Locate the cell with the specified text and output its (x, y) center coordinate. 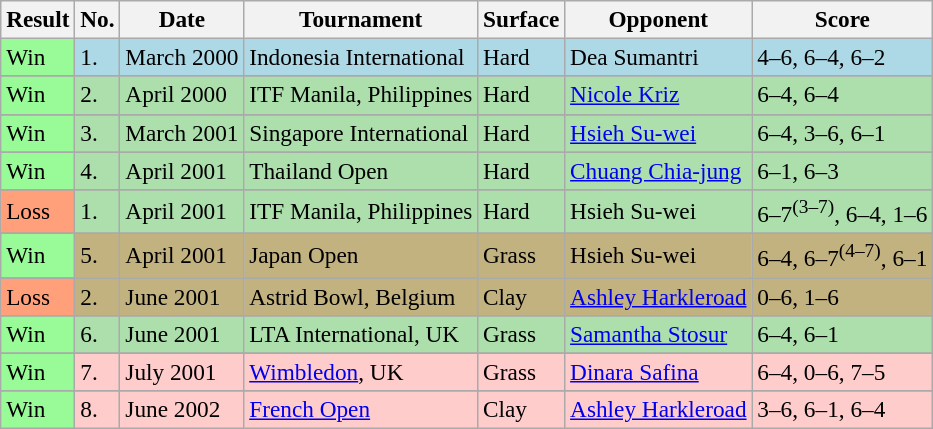
5. (98, 255)
Result (38, 19)
6–4, 0–6, 7–5 (842, 372)
July 2001 (182, 372)
April 2000 (182, 95)
6–4, 6–7(4–7), 6–1 (842, 255)
Samantha Stosur (658, 334)
Nicole Kriz (658, 95)
French Open (361, 410)
6–4, 6–4 (842, 95)
Surface (522, 19)
Thailand Open (361, 170)
4. (98, 170)
Tournament (361, 19)
No. (98, 19)
Opponent (658, 19)
LTA International, UK (361, 334)
7. (98, 372)
6–7(3–7), 6–4, 1–6 (842, 211)
March 2001 (182, 133)
6–1, 6–3 (842, 170)
Date (182, 19)
Dea Sumantri (658, 57)
March 2000 (182, 57)
3. (98, 133)
6–4, 3–6, 6–1 (842, 133)
3–6, 6–1, 6–4 (842, 410)
4–6, 6–4, 6–2 (842, 57)
Astrid Bowl, Belgium (361, 296)
0–6, 1–6 (842, 296)
8. (98, 410)
Dinara Safina (658, 372)
June 2002 (182, 410)
Score (842, 19)
Japan Open (361, 255)
Chuang Chia-jung (658, 170)
6. (98, 334)
6–4, 6–1 (842, 334)
Indonesia International (361, 57)
Singapore International (361, 133)
Wimbledon, UK (361, 372)
